From the cell containing the given text, extract its center point as [X, Y] coordinate. 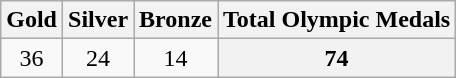
Gold [32, 20]
Bronze [176, 20]
36 [32, 58]
Total Olympic Medals [337, 20]
24 [98, 58]
74 [337, 58]
14 [176, 58]
Silver [98, 20]
